Return the (x, y) coordinate for the center point of the cell that contains the specified text.  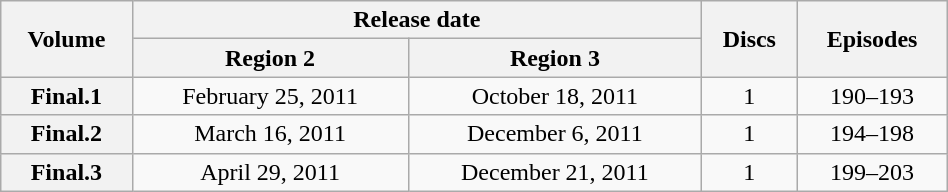
199–203 (872, 172)
194–198 (872, 134)
Final.2 (66, 134)
Volume (66, 39)
Final.3 (66, 172)
February 25, 2011 (270, 96)
Release date (417, 20)
March 16, 2011 (270, 134)
December 6, 2011 (555, 134)
December 21, 2011 (555, 172)
April 29, 2011 (270, 172)
Region 2 (270, 58)
Episodes (872, 39)
Discs (750, 39)
October 18, 2011 (555, 96)
Final.1 (66, 96)
Region 3 (555, 58)
190–193 (872, 96)
